Extract the [x, y] coordinate from the center of the cell holding the provided text.  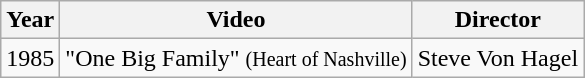
Director [498, 20]
Video [236, 20]
"One Big Family" (Heart of Nashville) [236, 58]
Steve Von Hagel [498, 58]
Year [30, 20]
1985 [30, 58]
